Find where the given text appears and provide that cell's center as [X, Y] coordinate. 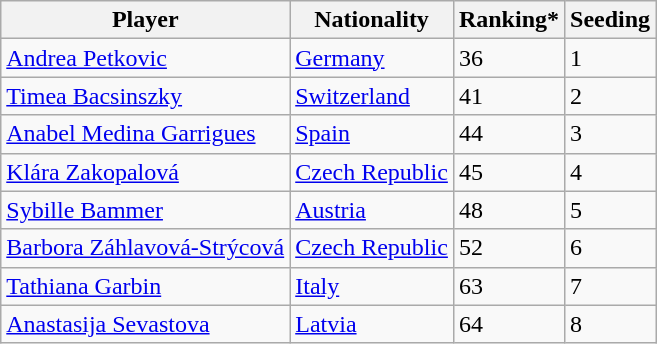
36 [508, 58]
64 [508, 324]
2 [610, 96]
Anastasija Sevastova [146, 324]
Andrea Petkovic [146, 58]
Seeding [610, 20]
Spain [372, 134]
48 [508, 210]
63 [508, 286]
Anabel Medina Garrigues [146, 134]
6 [610, 248]
Klára Zakopalová [146, 172]
Timea Bacsinszky [146, 96]
41 [508, 96]
Austria [372, 210]
52 [508, 248]
Italy [372, 286]
Latvia [372, 324]
7 [610, 286]
Switzerland [372, 96]
8 [610, 324]
Germany [372, 58]
Ranking* [508, 20]
Barbora Záhlavová-Strýcová [146, 248]
45 [508, 172]
Tathiana Garbin [146, 286]
4 [610, 172]
Player [146, 20]
Sybille Bammer [146, 210]
44 [508, 134]
5 [610, 210]
Nationality [372, 20]
1 [610, 58]
3 [610, 134]
